Find where the given text appears and provide that cell's center as [X, Y] coordinate. 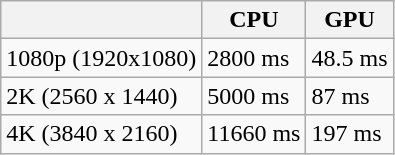
197 ms [350, 134]
87 ms [350, 96]
2K (2560 x 1440) [102, 96]
2800 ms [254, 58]
5000 ms [254, 96]
GPU [350, 20]
CPU [254, 20]
48.5 ms [350, 58]
4K (3840 x 2160) [102, 134]
11660 ms [254, 134]
1080p (1920x1080) [102, 58]
